For the text-containing cell, return its midpoint in (x, y) coordinate format. 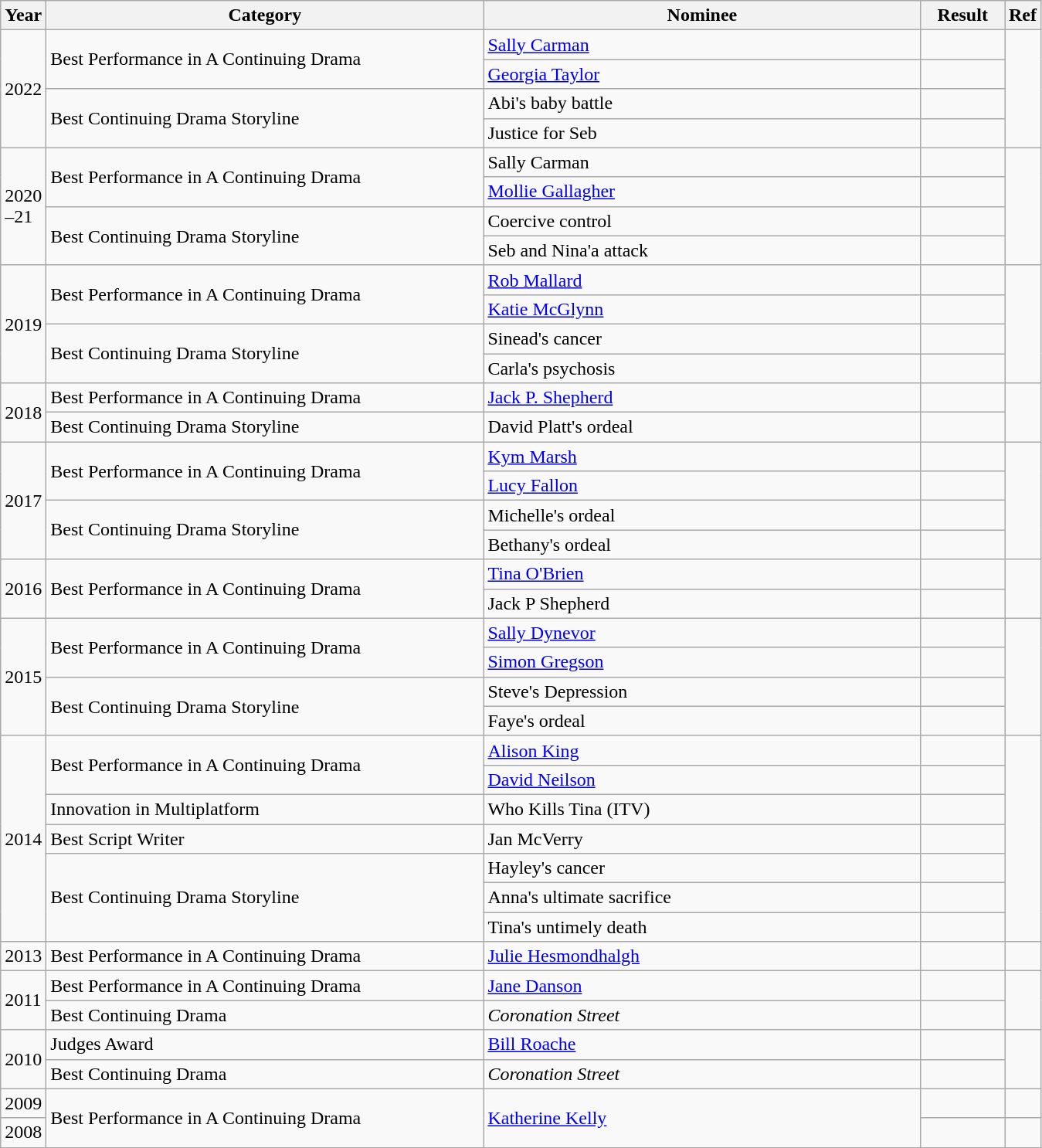
Jack P. Shepherd (702, 398)
2017 (23, 501)
2009 (23, 1103)
2022 (23, 89)
2011 (23, 1000)
Sinead's cancer (702, 338)
Julie Hesmondhalgh (702, 956)
2008 (23, 1133)
Faye's ordeal (702, 721)
Best Script Writer (265, 838)
Bill Roache (702, 1044)
Alison King (702, 750)
David Platt's ordeal (702, 427)
Judges Award (265, 1044)
2016 (23, 589)
Seb and Nina'a attack (702, 250)
Who Kills Tina (ITV) (702, 809)
2015 (23, 677)
Mollie Gallagher (702, 192)
Rob Mallard (702, 280)
2019 (23, 324)
2013 (23, 956)
Ref (1023, 15)
Jane Danson (702, 986)
Katherine Kelly (702, 1118)
Sally Dynevor (702, 633)
Michelle's ordeal (702, 515)
Year (23, 15)
Justice for Seb (702, 133)
Kym Marsh (702, 457)
Tina O'Brien (702, 574)
Hayley's cancer (702, 868)
Simon Gregson (702, 662)
Tina's untimely death (702, 927)
Steve's Depression (702, 691)
2014 (23, 838)
2018 (23, 413)
Georgia Taylor (702, 74)
2020–21 (23, 206)
Lucy Fallon (702, 486)
Carla's psychosis (702, 369)
Coercive control (702, 221)
Innovation in Multiplatform (265, 809)
Anna's ultimate sacrifice (702, 898)
2010 (23, 1059)
Result (962, 15)
Category (265, 15)
Jan McVerry (702, 838)
Katie McGlynn (702, 309)
Jack P Shepherd (702, 603)
Abi's baby battle (702, 104)
David Neilson (702, 779)
Nominee (702, 15)
Bethany's ordeal (702, 545)
